Find where the given text appears and provide that cell's center as (x, y) coordinate. 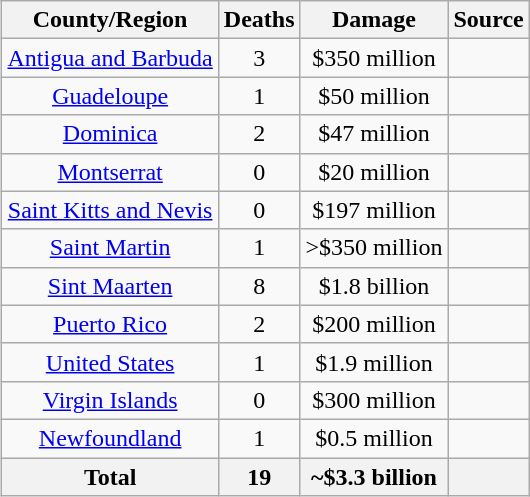
Newfoundland (110, 438)
Virgin Islands (110, 400)
Deaths (259, 20)
Source (488, 20)
County/Region (110, 20)
3 (259, 58)
Puerto Rico (110, 324)
$20 million (374, 172)
Total (110, 477)
$47 million (374, 134)
8 (259, 286)
$350 million (374, 58)
Montserrat (110, 172)
Damage (374, 20)
Sint Maarten (110, 286)
~$3.3 billion (374, 477)
$1.8 billion (374, 286)
>$350 million (374, 248)
Guadeloupe (110, 96)
United States (110, 362)
$0.5 million (374, 438)
19 (259, 477)
$200 million (374, 324)
$1.9 million (374, 362)
$197 million (374, 210)
Antigua and Barbuda (110, 58)
$300 million (374, 400)
$50 million (374, 96)
Saint Kitts and Nevis (110, 210)
Dominica (110, 134)
Saint Martin (110, 248)
